Scan for the cell matching the given text and deliver its [x, y] coordinate at center. 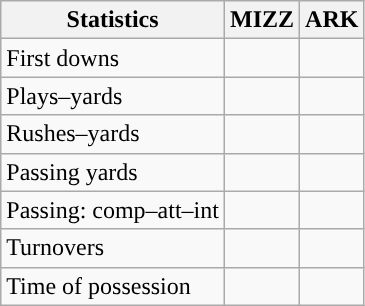
Passing yards [113, 172]
Plays–yards [113, 96]
ARK [332, 20]
First downs [113, 58]
Turnovers [113, 248]
MIZZ [262, 20]
Rushes–yards [113, 134]
Time of possession [113, 286]
Passing: comp–att–int [113, 210]
Statistics [113, 20]
